Capture the cell that displays the provided text and extract its [x, y] central coordinate. 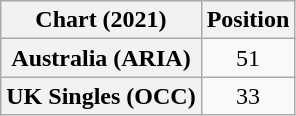
Chart (2021) [101, 20]
51 [248, 58]
33 [248, 96]
Australia (ARIA) [101, 58]
UK Singles (OCC) [101, 96]
Position [248, 20]
